Provide the [x, y] coordinate of the cell's center where the given text is located.  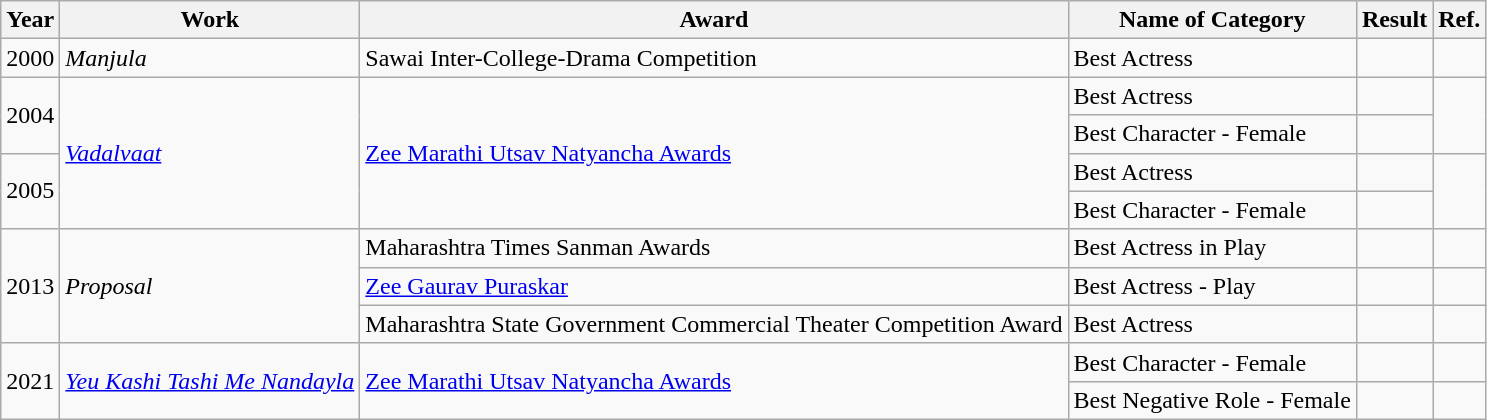
2004 [30, 115]
Manjula [210, 58]
Sawai Inter-College-Drama Competition [714, 58]
Zee Gaurav Puraskar [714, 286]
Vadalvaat [210, 153]
2005 [30, 191]
Ref. [1460, 20]
2013 [30, 286]
Work [210, 20]
Yeu Kashi Tashi Me Nandayla [210, 381]
Best Actress - Play [1212, 286]
Award [714, 20]
Best Negative Role - Female [1212, 400]
2000 [30, 58]
Maharashtra Times Sanman Awards [714, 248]
Maharashtra State Government Commercial Theater Competition Award [714, 324]
2021 [30, 381]
Proposal [210, 286]
Result [1394, 20]
Year [30, 20]
Name of Category [1212, 20]
Best Actress in Play [1212, 248]
